Return the [x, y] coordinate for the center point of the cell that contains the specified text.  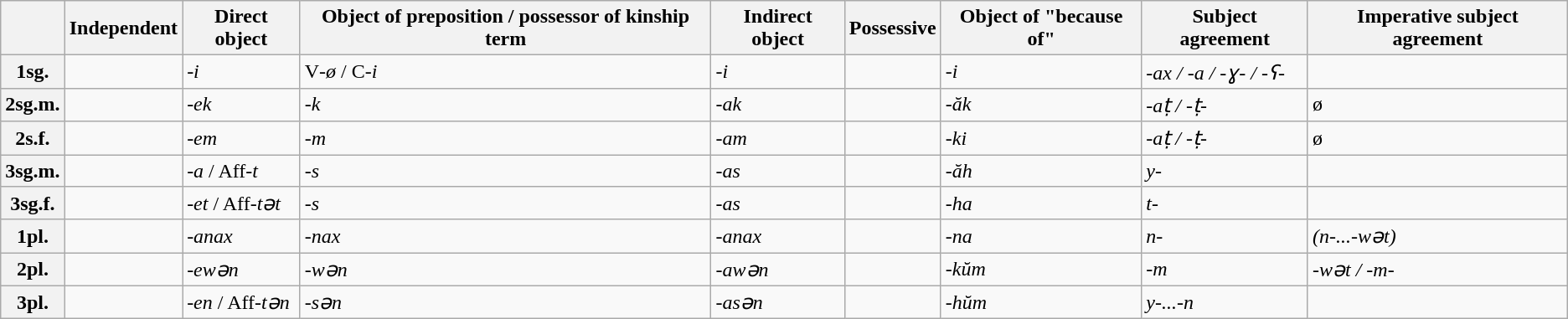
-kŭm [1041, 270]
-wət / -m- [1437, 270]
Independent [123, 28]
-asən [777, 302]
1pl. [33, 236]
Possessive [893, 28]
Imperative subject agreement [1437, 28]
-ha [1041, 203]
3sg.m. [33, 170]
Direct object [241, 28]
y-...-n [1225, 302]
-ax / -a / -ɣ- / -ʕ- [1225, 72]
-awən [777, 270]
-em [241, 138]
1sg. [33, 72]
-ewən [241, 270]
n- [1225, 236]
3sg.f. [33, 203]
Object of preposition / possessor of kinship term [506, 28]
-ki [1041, 138]
-na [1041, 236]
Subject agreement [1225, 28]
Indirect object [777, 28]
-ăh [1041, 170]
-ăk [1041, 105]
-am [777, 138]
2sg.m. [33, 105]
Object of "because of" [1041, 28]
y- [1225, 170]
2s.f. [33, 138]
-et / Aff-tət [241, 203]
-a / Aff-t [241, 170]
-en / Aff-tən [241, 302]
V-ø / C-i [506, 72]
-sən [506, 302]
-ak [777, 105]
3pl. [33, 302]
-nax [506, 236]
-wən [506, 270]
-ek [241, 105]
-hŭm [1041, 302]
-k [506, 105]
(n-...-wət) [1437, 236]
t- [1225, 203]
2pl. [33, 270]
